Detect which cell encompasses the target text, then output its [X, Y] center coordinate. 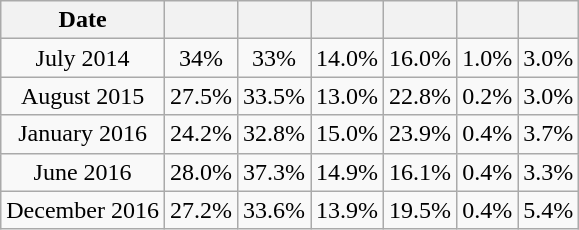
1.0% [488, 58]
33.5% [274, 96]
August 2015 [83, 96]
3.3% [548, 172]
19.5% [420, 210]
28.0% [200, 172]
13.0% [348, 96]
14.9% [348, 172]
0.2% [488, 96]
32.8% [274, 134]
13.9% [348, 210]
January 2016 [83, 134]
14.0% [348, 58]
June 2016 [83, 172]
27.5% [200, 96]
3.7% [548, 134]
27.2% [200, 210]
23.9% [420, 134]
16.1% [420, 172]
15.0% [348, 134]
22.8% [420, 96]
16.0% [420, 58]
24.2% [200, 134]
33% [274, 58]
37.3% [274, 172]
5.4% [548, 210]
December 2016 [83, 210]
Date [83, 20]
July 2014 [83, 58]
33.6% [274, 210]
34% [200, 58]
